Determine the (X, Y) coordinate at the center of the cell enclosing the given text.  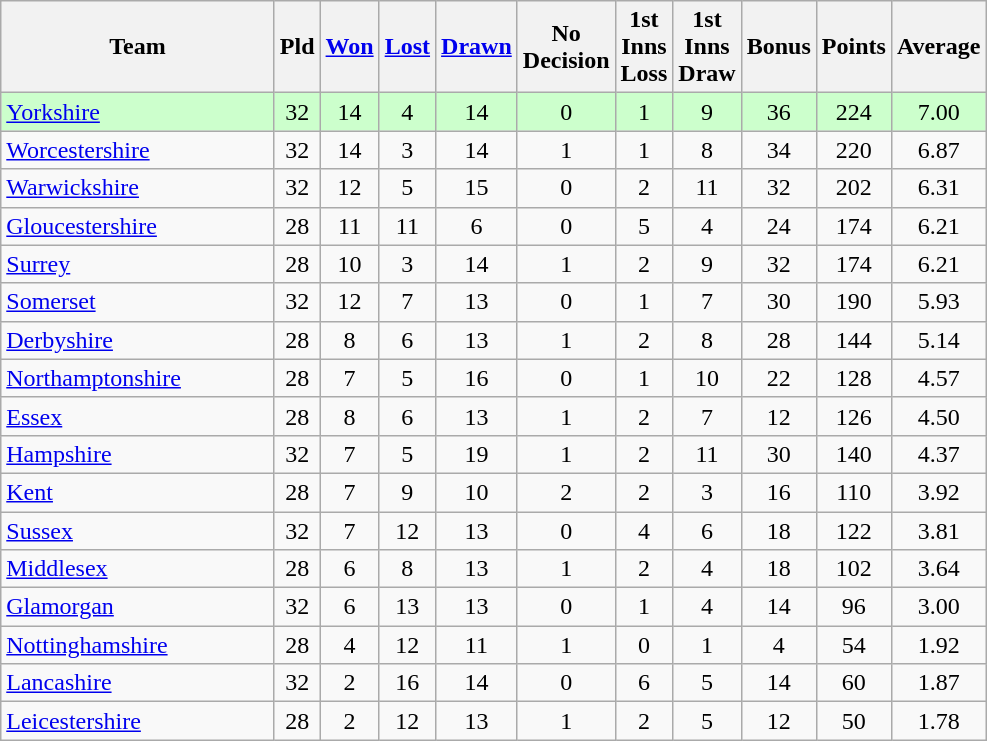
110 (854, 492)
3.92 (938, 492)
Sussex (138, 531)
220 (854, 150)
6.31 (938, 188)
224 (854, 112)
1st Inns Draw (707, 47)
7.00 (938, 112)
5.14 (938, 340)
34 (778, 150)
128 (854, 378)
Warwickshire (138, 188)
5.93 (938, 302)
Drawn (477, 47)
122 (854, 531)
4.50 (938, 416)
Yorkshire (138, 112)
4.57 (938, 378)
Bonus (778, 47)
126 (854, 416)
No Decision (566, 47)
Somerset (138, 302)
Pld (297, 47)
Glamorgan (138, 607)
140 (854, 454)
96 (854, 607)
Essex (138, 416)
Surrey (138, 264)
144 (854, 340)
Leicestershire (138, 721)
36 (778, 112)
22 (778, 378)
3.64 (938, 569)
Points (854, 47)
3.00 (938, 607)
1.87 (938, 683)
Hampshire (138, 454)
Middlesex (138, 569)
Northamptonshire (138, 378)
Worcestershire (138, 150)
Lost (407, 47)
6.87 (938, 150)
Lancashire (138, 683)
Gloucestershire (138, 226)
3.81 (938, 531)
Won (350, 47)
Team (138, 47)
54 (854, 645)
Nottinghamshire (138, 645)
1.92 (938, 645)
1.78 (938, 721)
19 (477, 454)
24 (778, 226)
102 (854, 569)
4.37 (938, 454)
Derbyshire (138, 340)
60 (854, 683)
1st Inns Loss (644, 47)
50 (854, 721)
Average (938, 47)
Kent (138, 492)
202 (854, 188)
190 (854, 302)
15 (477, 188)
